Return the (X, Y) coordinate for the center point of the cell that contains the specified text.  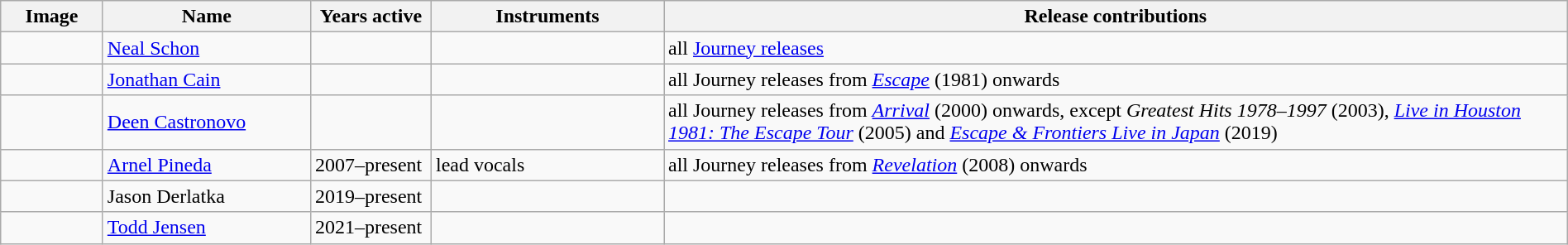
2019–present (370, 196)
lead vocals (547, 165)
Release contributions (1115, 17)
2021–present (370, 228)
Name (207, 17)
Neal Schon (207, 48)
Arnel Pineda (207, 165)
Years active (370, 17)
all Journey releases from Revelation (2008) onwards (1115, 165)
Image (52, 17)
Instruments (547, 17)
Deen Castronovo (207, 122)
all Journey releases from Escape (1981) onwards (1115, 79)
Jonathan Cain (207, 79)
2007–present (370, 165)
Jason Derlatka (207, 196)
Todd Jensen (207, 228)
all Journey releases (1115, 48)
